Return the [x, y] coordinate for the center point of the cell that contains the specified text.  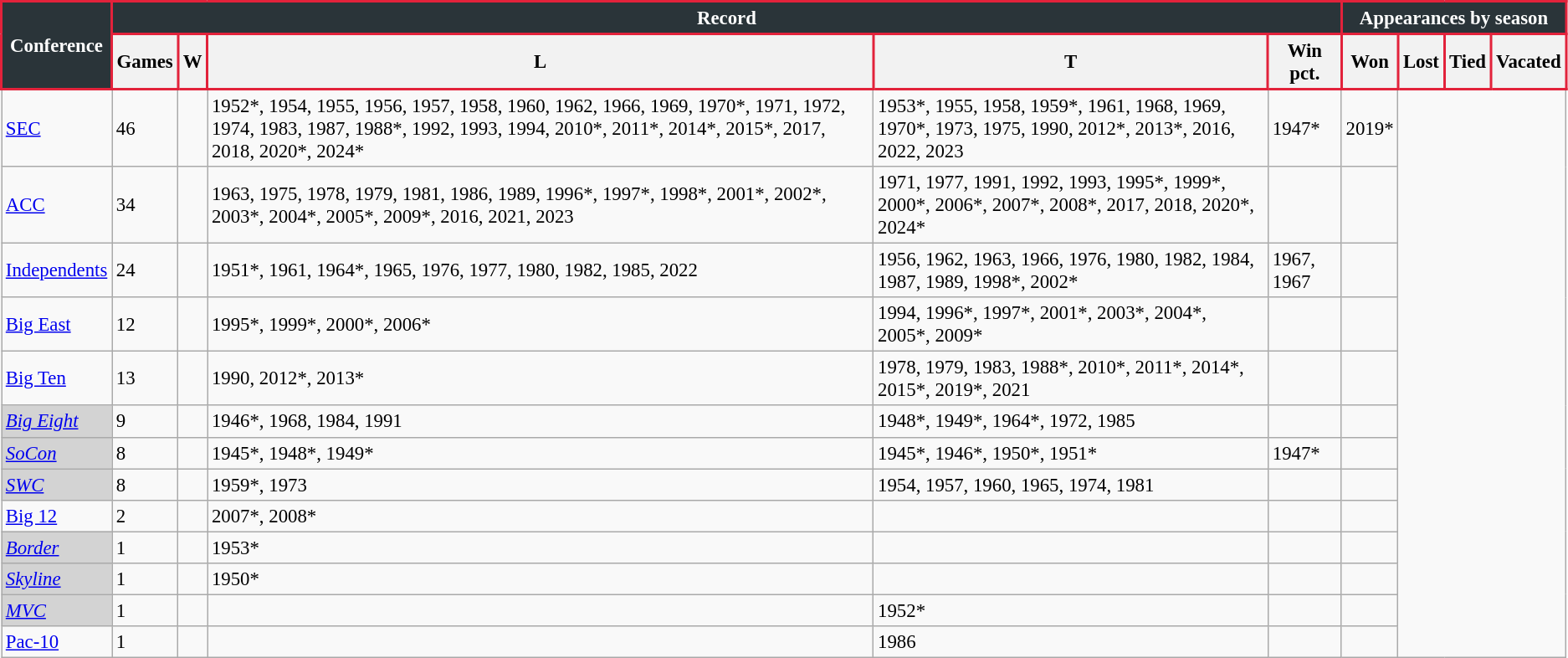
2019* [1370, 128]
1950* [541, 579]
Tied [1468, 62]
1995*, 1999*, 2000*, 2006* [541, 325]
Big Eight [57, 422]
Skyline [57, 579]
Record [727, 18]
1963, 1975, 1978, 1979, 1981, 1986, 1989, 1996*, 1997*, 1998*, 2001*, 2002*, 2003*, 2004*, 2005*, 2009*, 2016, 2021, 2023 [541, 205]
Appearances by season [1453, 18]
1953* [541, 547]
Lost [1421, 62]
T [1071, 62]
12 [146, 325]
SEC [57, 128]
1959*, 1973 [541, 485]
46 [146, 128]
24 [146, 271]
1990, 2012*, 2013* [541, 378]
Win pct. [1304, 62]
Border [57, 547]
SWC [57, 485]
1945*, 1948*, 1949* [541, 453]
Big Ten [57, 378]
13 [146, 378]
Pac-10 [57, 642]
Conference [57, 45]
1986 [1071, 642]
9 [146, 422]
1945*, 1946*, 1950*, 1951* [1071, 453]
1956, 1962, 1963, 1966, 1976, 1980, 1982, 1984, 1987, 1989, 1998*, 2002* [1071, 271]
Big 12 [57, 516]
1953*, 1955, 1958, 1959*, 1961, 1968, 1969, 1970*, 1973, 1975, 1990, 2012*, 2013*, 2016, 2022, 2023 [1071, 128]
Won [1370, 62]
1948*, 1949*, 1964*, 1972, 1985 [1071, 422]
ACC [57, 205]
1954, 1957, 1960, 1965, 1974, 1981 [1071, 485]
34 [146, 205]
2 [146, 516]
MVC [57, 610]
1967, 1967 [1304, 271]
SoCon [57, 453]
Big East [57, 325]
1946*, 1968, 1984, 1991 [541, 422]
1994, 1996*, 1997*, 2001*, 2003*, 2004*, 2005*, 2009* [1071, 325]
L [541, 62]
Vacated [1529, 62]
Games [146, 62]
Independents [57, 271]
1971, 1977, 1991, 1992, 1993, 1995*, 1999*, 2000*, 2006*, 2007*, 2008*, 2017, 2018, 2020*, 2024* [1071, 205]
1952* [1071, 610]
2007*, 2008* [541, 516]
1951*, 1961, 1964*, 1965, 1976, 1977, 1980, 1982, 1985, 2022 [541, 271]
1978, 1979, 1983, 1988*, 2010*, 2011*, 2014*, 2015*, 2019*, 2021 [1071, 378]
W [192, 62]
